Capture the cell that displays the provided text and extract its [x, y] central coordinate. 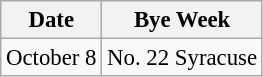
No. 22 Syracuse [182, 58]
Bye Week [182, 20]
October 8 [52, 58]
Date [52, 20]
